Scan for the cell matching the given text and deliver its [x, y] coordinate at center. 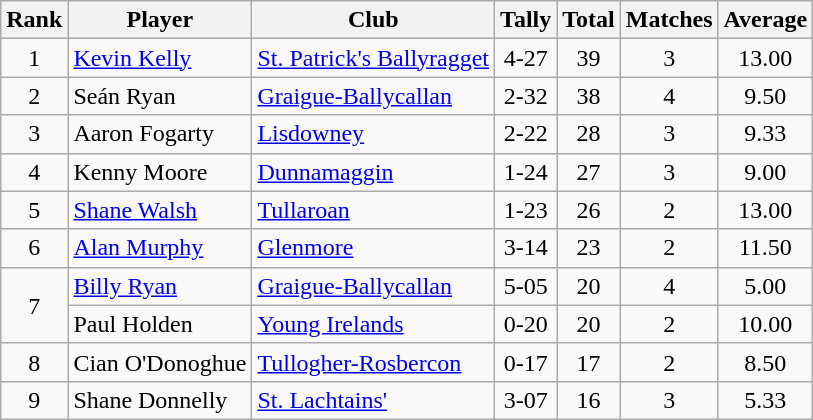
2-32 [526, 96]
St. Patrick's Ballyragget [374, 58]
16 [589, 400]
5 [34, 210]
1-24 [526, 172]
28 [589, 134]
Alan Murphy [160, 248]
0-20 [526, 324]
Dunnamaggin [374, 172]
6 [34, 248]
Lisdowney [374, 134]
4-27 [526, 58]
5-05 [526, 286]
3-07 [526, 400]
Kevin Kelly [160, 58]
Paul Holden [160, 324]
St. Lachtains' [374, 400]
Glenmore [374, 248]
Seán Ryan [160, 96]
Tullaroan [374, 210]
Club [374, 20]
9.50 [766, 96]
1-23 [526, 210]
Kenny Moore [160, 172]
0-17 [526, 362]
Shane Walsh [160, 210]
8.50 [766, 362]
1 [34, 58]
23 [589, 248]
Billy Ryan [160, 286]
Shane Donnelly [160, 400]
11.50 [766, 248]
Cian O'Donoghue [160, 362]
39 [589, 58]
3-14 [526, 248]
5.00 [766, 286]
Player [160, 20]
Tally [526, 20]
Young Irelands [374, 324]
Rank [34, 20]
27 [589, 172]
38 [589, 96]
10.00 [766, 324]
Tullogher-Rosbercon [374, 362]
9.00 [766, 172]
7 [34, 305]
17 [589, 362]
Matches [669, 20]
2-22 [526, 134]
Average [766, 20]
5.33 [766, 400]
9 [34, 400]
26 [589, 210]
8 [34, 362]
9.33 [766, 134]
Aaron Fogarty [160, 134]
Total [589, 20]
